Provide the (x, y) coordinate of the cell's center where the given text is located.  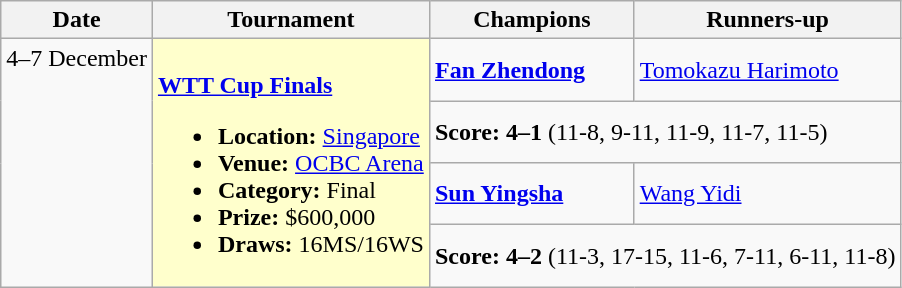
Champions (532, 20)
Score: 4–2 (11-3, 17-15, 11-6, 7-11, 6-11, 11-8) (664, 256)
Sun Yingsha (532, 194)
Runners-up (768, 20)
Tournament (290, 20)
Tomokazu Harimoto (768, 70)
Date (77, 20)
Score: 4–1 (11-8, 9-11, 11-9, 11-7, 11-5) (664, 132)
4–7 December (77, 163)
WTT Cup FinalsLocation: SingaporeVenue: OCBC ArenaCategory: FinalPrize: $600,000Draws: 16MS/16WS (290, 163)
Fan Zhendong (532, 70)
Wang Yidi (768, 194)
